Scan for the cell matching the given text and deliver its [X, Y] coordinate at center. 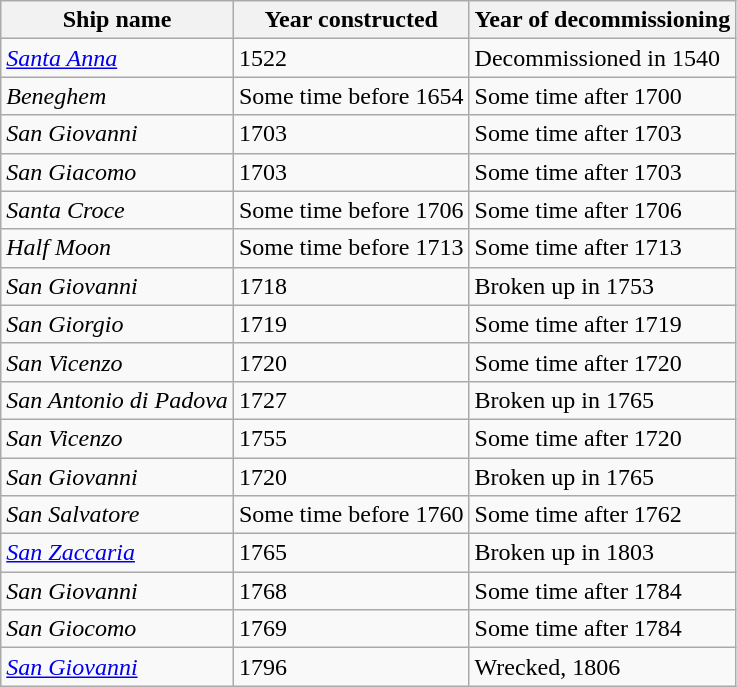
Wrecked, 1806 [602, 667]
Some time before 1760 [351, 515]
1719 [351, 324]
1755 [351, 438]
San Giocomo [118, 629]
Broken up in 1803 [602, 553]
1522 [351, 58]
Year of decommissioning [602, 20]
Ship name [118, 20]
San Giorgio [118, 324]
Broken up in 1753 [602, 286]
San Giacomo [118, 172]
1769 [351, 629]
Some time after 1719 [602, 324]
Half Moon [118, 248]
Some time before 1713 [351, 248]
Santa Croce [118, 210]
San Salvatore [118, 515]
San Antonio di Padova [118, 400]
1727 [351, 400]
Some time after 1700 [602, 96]
Year constructed [351, 20]
1768 [351, 591]
Beneghem [118, 96]
Santa Anna [118, 58]
Some time after 1713 [602, 248]
1765 [351, 553]
Some time after 1706 [602, 210]
1718 [351, 286]
Some time before 1654 [351, 96]
Some time before 1706 [351, 210]
San Zaccaria [118, 553]
Decommissioned in 1540 [602, 58]
1796 [351, 667]
Some time after 1762 [602, 515]
